Pinpoint the cell where the given text exists, returning its (X, Y) midpoint coordinate. 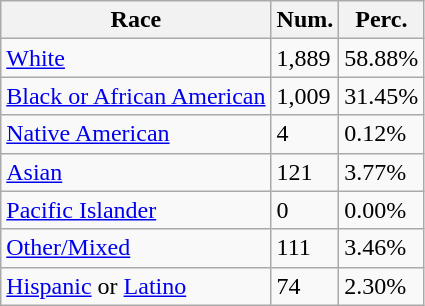
121 (305, 172)
Num. (305, 20)
White (136, 58)
Race (136, 20)
Black or African American (136, 96)
0.12% (382, 134)
3.77% (382, 172)
0.00% (382, 210)
Native American (136, 134)
0 (305, 210)
58.88% (382, 58)
Asian (136, 172)
111 (305, 248)
3.46% (382, 248)
Perc. (382, 20)
31.45% (382, 96)
1,009 (305, 96)
Hispanic or Latino (136, 286)
4 (305, 134)
Pacific Islander (136, 210)
Other/Mixed (136, 248)
2.30% (382, 286)
1,889 (305, 58)
74 (305, 286)
